From the cell containing the given text, extract its center point as (X, Y) coordinate. 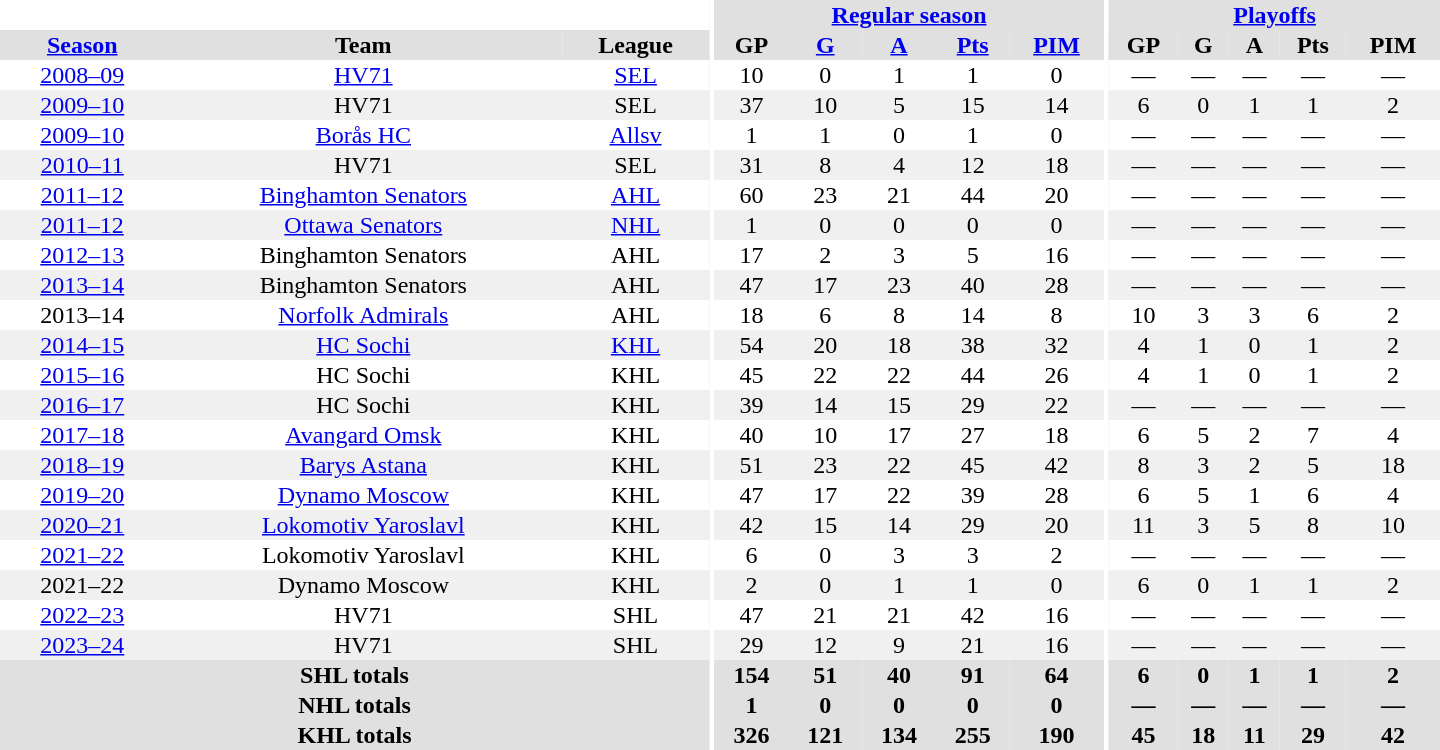
2015–16 (82, 375)
64 (1057, 675)
2018–19 (82, 465)
Regular season (910, 15)
2023–24 (82, 645)
37 (752, 105)
7 (1313, 435)
60 (752, 195)
Borås HC (363, 135)
134 (899, 735)
Team (363, 45)
Norfolk Admirals (363, 315)
KHL totals (354, 735)
32 (1057, 345)
255 (973, 735)
31 (752, 165)
27 (973, 435)
121 (825, 735)
326 (752, 735)
2017–18 (82, 435)
2010–11 (82, 165)
Playoffs (1274, 15)
38 (973, 345)
2020–21 (82, 525)
NHL totals (354, 705)
Barys Astana (363, 465)
Avangard Omsk (363, 435)
190 (1057, 735)
Season (82, 45)
Ottawa Senators (363, 225)
2019–20 (82, 495)
154 (752, 675)
26 (1057, 375)
91 (973, 675)
2022–23 (82, 615)
2008–09 (82, 75)
NHL (636, 225)
League (636, 45)
9 (899, 645)
2014–15 (82, 345)
Allsv (636, 135)
2016–17 (82, 405)
54 (752, 345)
2012–13 (82, 255)
SHL totals (354, 675)
